Output the [X, Y] coordinate of the center of the cell containing the given text.  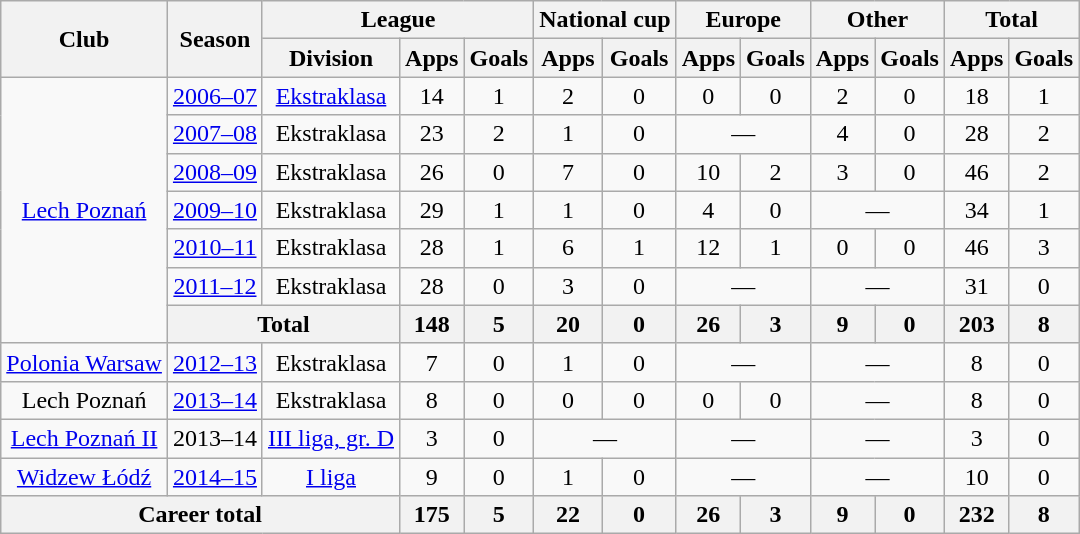
2008–09 [214, 172]
34 [976, 210]
20 [568, 324]
2011–12 [214, 286]
29 [432, 210]
National cup [605, 20]
2014–15 [214, 477]
22 [568, 515]
Europe [743, 20]
148 [432, 324]
Career total [200, 515]
III liga, gr. D [330, 438]
18 [976, 96]
League [398, 20]
232 [976, 515]
203 [976, 324]
31 [976, 286]
I liga [330, 477]
12 [708, 248]
6 [568, 248]
Widzew Łódź [84, 477]
23 [432, 134]
Club [84, 39]
2007–08 [214, 134]
14 [432, 96]
Season [214, 39]
2006–07 [214, 96]
2010–11 [214, 248]
2012–13 [214, 362]
Polonia Warsaw [84, 362]
Lech Poznań II [84, 438]
175 [432, 515]
2009–10 [214, 210]
Division [330, 58]
Other [877, 20]
